Identify which cell holds the provided text, then report its (X, Y) central coordinate. 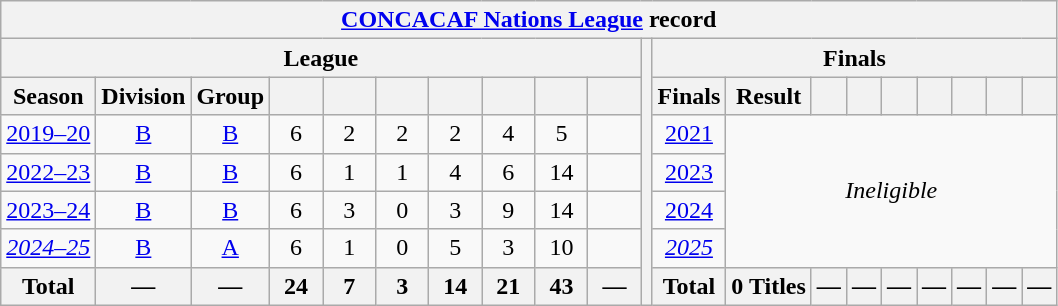
7 (350, 286)
2023–24 (48, 210)
24 (296, 286)
0 Titles (769, 286)
43 (562, 286)
2021 (689, 134)
9 (508, 210)
Group (230, 96)
2019–20 (48, 134)
2024–25 (48, 248)
A (230, 248)
Division (144, 96)
10 (562, 248)
2025 (689, 248)
21 (508, 286)
League (321, 58)
CONCACAF Nations League record (529, 20)
2023 (689, 172)
Result (769, 96)
2024 (689, 210)
2022–23 (48, 172)
Ineligible (892, 191)
Season (48, 96)
